Scan for the cell matching the given text and deliver its [X, Y] coordinate at center. 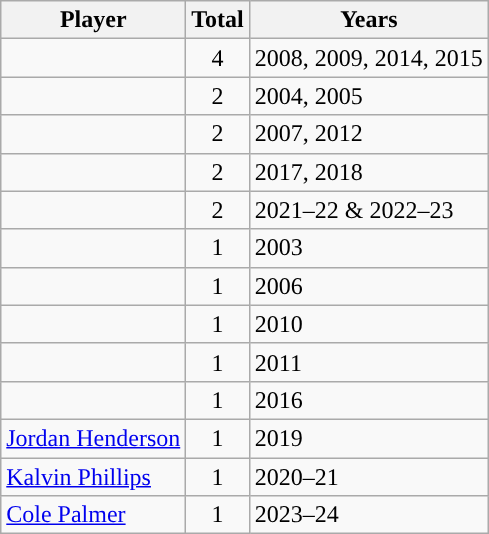
Years [368, 20]
2003 [368, 248]
2010 [368, 324]
2023–24 [368, 515]
2007, 2012 [368, 134]
2016 [368, 400]
2011 [368, 362]
Kalvin Phillips [94, 477]
4 [218, 58]
Cole Palmer [94, 515]
Player [94, 20]
2019 [368, 438]
2020–21 [368, 477]
2004, 2005 [368, 96]
2008, 2009, 2014, 2015 [368, 58]
Total [218, 20]
2006 [368, 286]
2017, 2018 [368, 172]
Jordan Henderson [94, 438]
2021–22 & 2022–23 [368, 210]
